Return the (x, y) coordinate for the center point of the cell that contains the specified text.  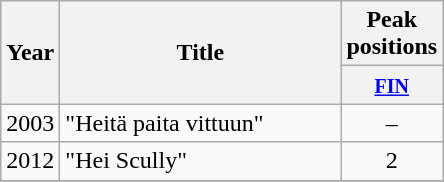
2003 (30, 123)
2 (392, 161)
– (392, 123)
Year (30, 52)
"Hei Scully" (200, 161)
Title (200, 52)
2012 (30, 161)
FIN (392, 85)
"Heitä paita vittuun" (200, 123)
Peak positions (392, 34)
